Extract the (X, Y) coordinate from the center of the cell holding the provided text.  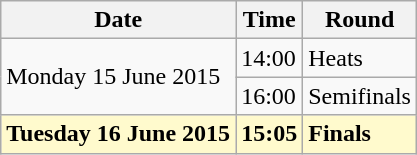
16:00 (270, 96)
Monday 15 June 2015 (118, 77)
Round (360, 20)
14:00 (270, 58)
Time (270, 20)
Semifinals (360, 96)
Tuesday 16 June 2015 (118, 134)
Heats (360, 58)
Finals (360, 134)
Date (118, 20)
15:05 (270, 134)
